Scan for the cell matching the given text and deliver its [X, Y] coordinate at center. 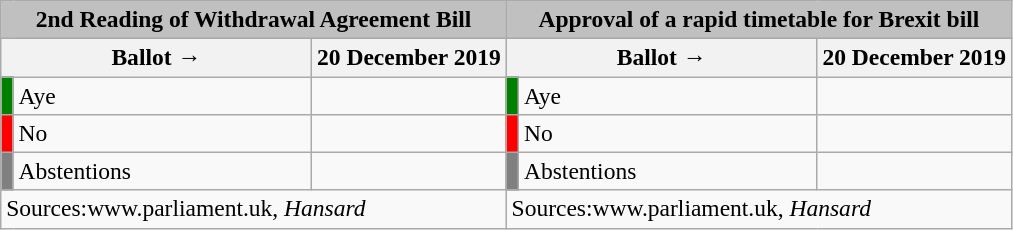
Approval of a rapid timetable for Brexit bill [758, 19]
2nd Reading of Withdrawal Agreement Bill [254, 19]
